Extract the [X, Y] coordinate from the center of the cell holding the provided text.  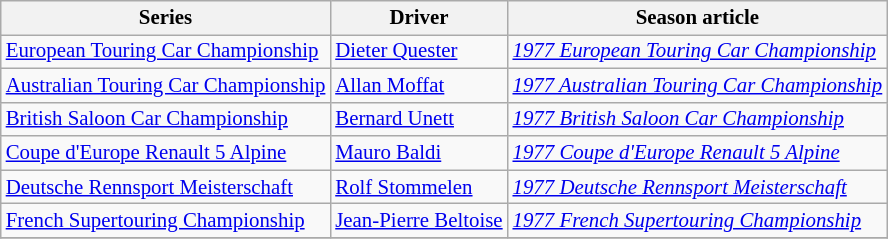
Season article [698, 18]
British Saloon Car Championship [166, 119]
Dieter Quester [418, 51]
Coupe d'Europe Renault 5 Alpine [166, 153]
Australian Touring Car Championship [166, 85]
French Supertouring Championship [166, 221]
1977 Coupe d'Europe Renault 5 Alpine [698, 153]
Rolf Stommelen [418, 187]
Deutsche Rennsport Meisterschaft [166, 187]
Jean-Pierre Beltoise [418, 221]
Series [166, 18]
Driver [418, 18]
1977 European Touring Car Championship [698, 51]
1977 Deutsche Rennsport Meisterschaft [698, 187]
Bernard Unett [418, 119]
1977 French Supertouring Championship [698, 221]
Allan Moffat [418, 85]
1977 British Saloon Car Championship [698, 119]
1977 Australian Touring Car Championship [698, 85]
Mauro Baldi [418, 153]
European Touring Car Championship [166, 51]
